Detect which cell encompasses the target text, then output its [X, Y] center coordinate. 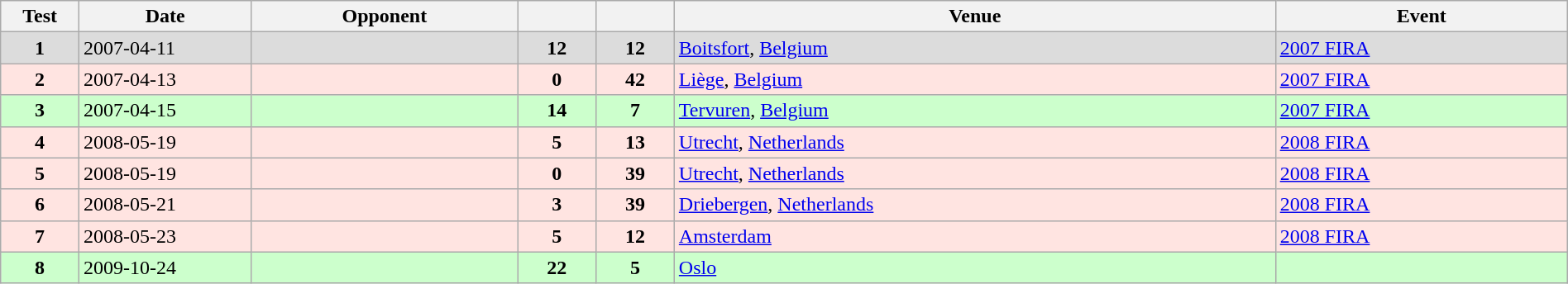
Tervuren, Belgium [974, 111]
2008-05-21 [165, 205]
Opponent [385, 17]
6 [40, 205]
Event [1421, 17]
Amsterdam [974, 236]
Venue [974, 17]
Oslo [974, 267]
4 [40, 142]
13 [635, 142]
1 [40, 48]
2008-05-23 [165, 236]
14 [557, 111]
2009-10-24 [165, 267]
8 [40, 267]
Driebergen, Netherlands [974, 205]
2007-04-15 [165, 111]
2 [40, 79]
Date [165, 17]
42 [635, 79]
2007-04-11 [165, 48]
2007-04-13 [165, 79]
22 [557, 267]
Liège, Belgium [974, 79]
Boitsfort, Belgium [974, 48]
Test [40, 17]
